Extract the (X, Y) coordinate from the center of the cell holding the provided text.  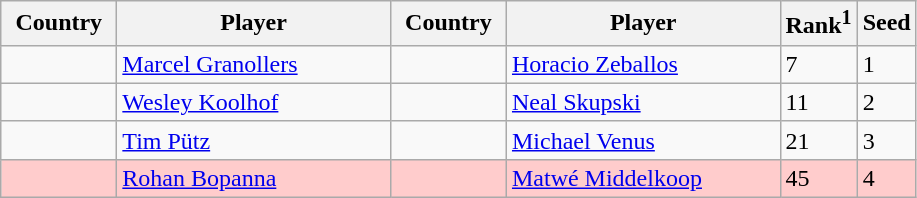
Neal Skupski (643, 102)
3 (886, 140)
Matwé Middelkoop (643, 178)
1 (886, 64)
2 (886, 102)
Marcel Granollers (254, 64)
4 (886, 178)
Horacio Zeballos (643, 64)
7 (818, 64)
45 (818, 178)
Michael Venus (643, 140)
21 (818, 140)
Wesley Koolhof (254, 102)
Tim Pütz (254, 140)
Rank1 (818, 24)
11 (818, 102)
Seed (886, 24)
Rohan Bopanna (254, 178)
